Locate the cell with the specified text and output its (x, y) center coordinate. 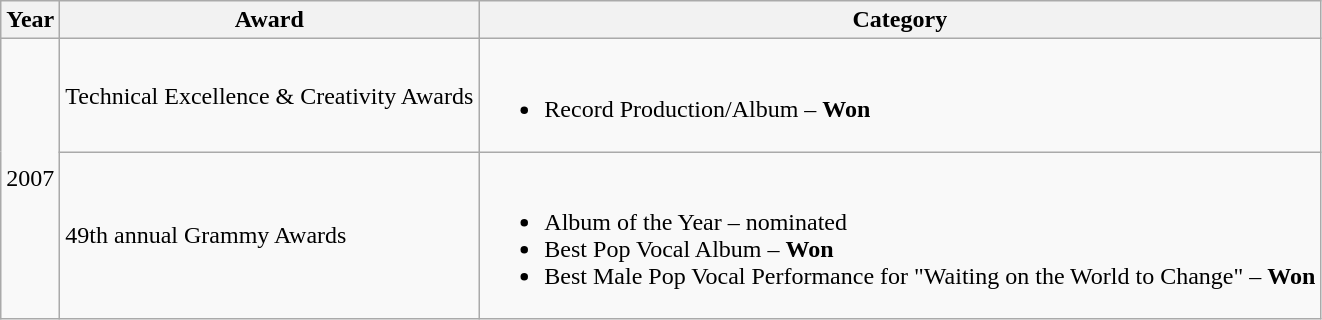
Award (270, 20)
2007 (30, 179)
Album of the Year – nominatedBest Pop Vocal Album – WonBest Male Pop Vocal Performance for "Waiting on the World to Change" – Won (900, 236)
Year (30, 20)
Record Production/Album – Won (900, 96)
Technical Excellence & Creativity Awards (270, 96)
49th annual Grammy Awards (270, 236)
Category (900, 20)
